Capture the cell that displays the provided text and extract its (X, Y) central coordinate. 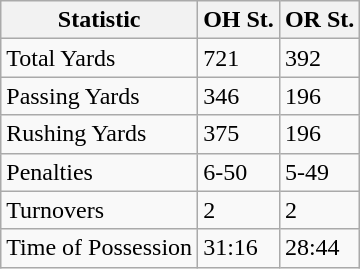
Turnovers (100, 210)
5-49 (319, 172)
OH St. (239, 20)
375 (239, 134)
Passing Yards (100, 96)
Time of Possession (100, 248)
Total Yards (100, 58)
31:16 (239, 248)
392 (319, 58)
Penalties (100, 172)
Statistic (100, 20)
6-50 (239, 172)
OR St. (319, 20)
346 (239, 96)
28:44 (319, 248)
Rushing Yards (100, 134)
721 (239, 58)
